For the text-containing cell, return its midpoint in [X, Y] coordinate format. 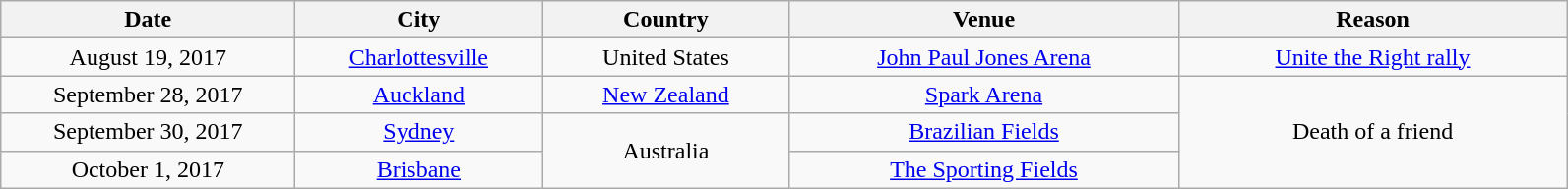
Charlottesville [419, 57]
September 30, 2017 [148, 132]
Sydney [419, 132]
United States [665, 57]
September 28, 2017 [148, 94]
August 19, 2017 [148, 57]
Auckland [419, 94]
The Sporting Fields [984, 169]
Brazilian Fields [984, 132]
Reason [1372, 20]
Date [148, 20]
Spark Arena [984, 94]
City [419, 20]
John Paul Jones Arena [984, 57]
Venue [984, 20]
Unite the Right rally [1372, 57]
Brisbane [419, 169]
Australia [665, 151]
New Zealand [665, 94]
Death of a friend [1372, 132]
Country [665, 20]
October 1, 2017 [148, 169]
